From the cell containing the given text, extract its center point as [X, Y] coordinate. 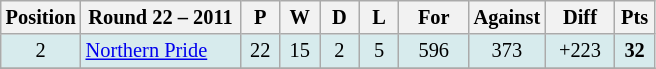
5 [379, 51]
Round 22 – 2011 [161, 17]
D [340, 17]
For [434, 17]
+223 [580, 51]
32 [635, 51]
Position [41, 17]
596 [434, 51]
P [260, 17]
L [379, 17]
W [300, 17]
Diff [580, 17]
22 [260, 51]
Against [508, 17]
15 [300, 51]
Northern Pride [161, 51]
Pts [635, 17]
373 [508, 51]
